Pinpoint the cell where the given text exists, returning its (x, y) midpoint coordinate. 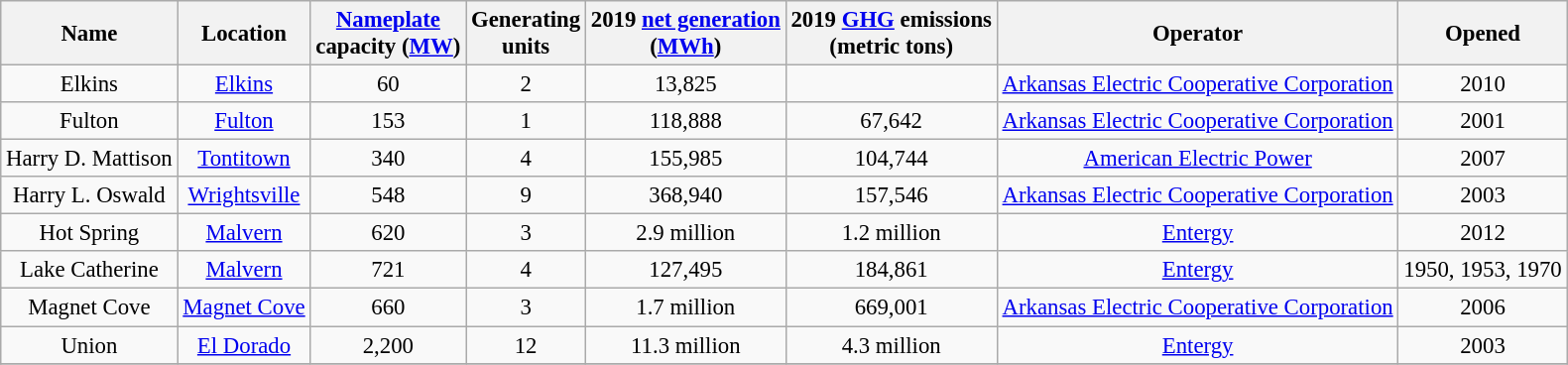
Tontitown (244, 159)
12 (526, 345)
1 (526, 121)
El Dorado (244, 345)
660 (389, 307)
153 (389, 121)
2010 (1483, 84)
368,940 (685, 195)
2007 (1483, 159)
721 (389, 271)
2019 GHG emissions (metric tons) (891, 34)
157,546 (891, 195)
2012 (1483, 233)
Location (244, 34)
2,200 (389, 345)
11.3 million (685, 345)
2 (526, 84)
Nameplatecapacity (MW) (389, 34)
Opened (1483, 34)
620 (389, 233)
127,495 (685, 271)
Wrightsville (244, 195)
13,825 (685, 84)
Harry D. Mattison (89, 159)
2.9 million (685, 233)
60 (389, 84)
155,985 (685, 159)
340 (389, 159)
2006 (1483, 307)
548 (389, 195)
104,744 (891, 159)
American Electric Power (1198, 159)
1.2 million (891, 233)
Name (89, 34)
1.7 million (685, 307)
Hot Spring (89, 233)
184,861 (891, 271)
Harry L. Oswald (89, 195)
67,642 (891, 121)
Generating units (526, 34)
118,888 (685, 121)
1950, 1953, 1970 (1483, 271)
2001 (1483, 121)
Lake Catherine (89, 271)
4.3 million (891, 345)
Operator (1198, 34)
9 (526, 195)
669,001 (891, 307)
Union (89, 345)
2019 net generation (MWh) (685, 34)
